Return the (x, y) coordinate for the center point of the cell that contains the specified text.  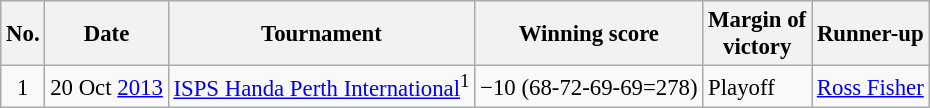
ISPS Handa Perth International1 (322, 87)
No. (23, 34)
Runner-up (871, 34)
Margin ofvictory (758, 34)
Date (106, 34)
20 Oct 2013 (106, 87)
Tournament (322, 34)
Ross Fisher (871, 87)
−10 (68-72-69-69=278) (589, 87)
Playoff (758, 87)
1 (23, 87)
Winning score (589, 34)
